Pinpoint the cell where the given text exists, returning its [X, Y] midpoint coordinate. 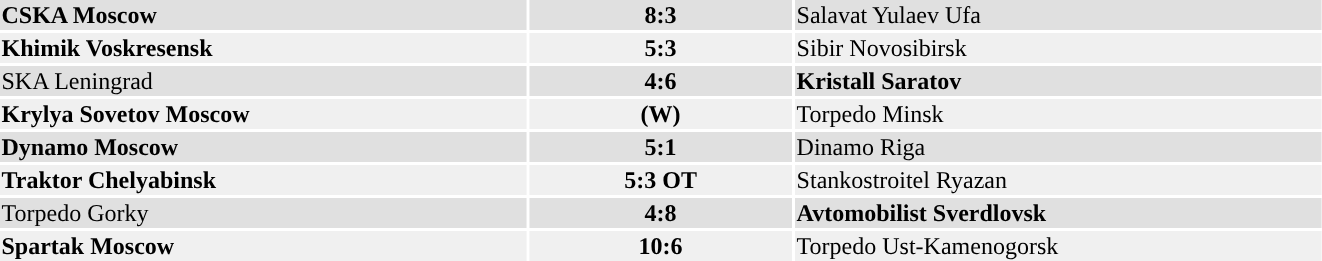
8:3 [660, 15]
5:3 [660, 48]
10:6 [660, 246]
Krylya Sovetov Moscow [263, 114]
CSKA Moscow [263, 15]
5:1 [660, 147]
Torpedo Minsk [1058, 114]
Traktor Chelyabinsk [263, 180]
Dinamo Riga [1058, 147]
5:3 OT [660, 180]
4:6 [660, 81]
Stankostroitel Ryazan [1058, 180]
Dynamo Moscow [263, 147]
Sibir Novosibirsk [1058, 48]
Kristall Saratov [1058, 81]
Torpedo Gorky [263, 213]
Avtomobilist Sverdlovsk [1058, 213]
Torpedo Ust-Kamenogorsk [1058, 246]
Spartak Moscow [263, 246]
4:8 [660, 213]
Salavat Yulaev Ufa [1058, 15]
(W) [660, 114]
SKA Leningrad [263, 81]
Khimik Voskresensk [263, 48]
